Identify which cell holds the provided text, then report its [X, Y] central coordinate. 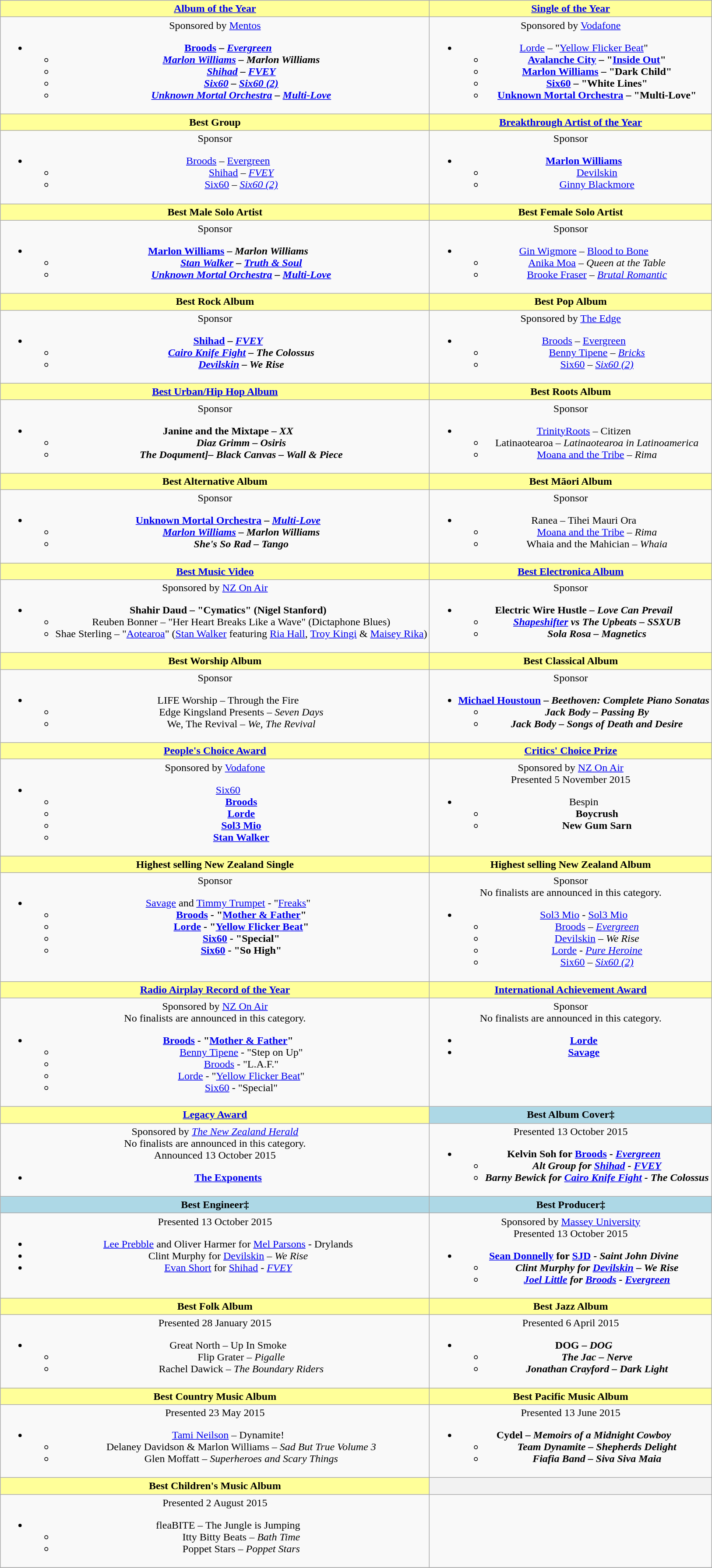
Best Female Solo Artist [571, 212]
SponsorMarlon WilliamsDevilskinGinny Blackmore [571, 167]
Best Male Solo Artist [215, 212]
People's Choice Award [215, 751]
Best Folk Album [215, 1306]
Presented 28 January 2015Great North – Up In SmokeFlip Grater – PigalleRachel Dawick – The Boundary Riders [215, 1351]
Best Rock Album [215, 302]
SponsorGin Wigmore – Blood to BoneAnika Moa – Queen at the TableBrooke Fraser – Brutal Romantic [571, 257]
Best Pacific Music Album [571, 1396]
Best Pop Album [571, 302]
Best Album Cover‡ [571, 1115]
Best Engineer‡ [215, 1205]
SponsorSavage and Timmy Trumpet - "Freaks"Broods - "Mother & Father"Lorde - "Yellow Flicker Beat"Six60 - "Special"Six60 - "So High" [215, 927]
Best Māori Album [571, 481]
International Achievement Award [571, 990]
Best Alternative Album [215, 481]
Presented 23 May 2015Tami Neilson – Dynamite!Delaney Davidson & Marlon Williams – Sad But True Volume 3Glen Moffatt – Superheroes and Scary Things [215, 1441]
SponsorElectric Wire Hustle – Love Can PrevailShapeshifter vs The Upbeats – SSXUBSola Rosa – Magnetics [571, 617]
Sponsored by The New Zealand HeraldNo finalists are announced in this category.Announced 13 October 2015The Exponents [215, 1159]
Best Jazz Album [571, 1306]
Best Producer‡ [571, 1205]
SponsorRanea – Tihei Mauri OraMoana and the Tribe – RimaWhaia and the Mahician – Whaia [571, 526]
SponsorMarlon Williams – Marlon WilliamsStan Walker – Truth & SoulUnknown Mortal Orchestra – Multi-Love [215, 257]
Best Electronica Album [571, 571]
Presented 13 October 2015Kelvin Soh for Broods - EvergreenAlt Group for Shihad - FVEYBarny Bewick for Cairo Knife Fight - The Colossus [571, 1159]
Sponsored by VodafoneSix60BroodsLordeSol3 MioStan Walker [215, 807]
Radio Airplay Record of the Year [215, 990]
Presented 2 August 2015fleaBITE – The Jungle is JumpingItty Bitty Beats – Bath TimePoppet Stars – Poppet Stars [215, 1531]
Sponsored by NZ On AirPresented 5 November 2015BespinBoycrushNew Gum Sarn [571, 807]
Presented 13 October 2015Lee Prebble and Oliver Harmer for Mel Parsons - DrylandsClint Murphy for Devilskin – We RiseEvan Short for Shihad - FVEY [215, 1255]
Best Urban/Hip Hop Album [215, 391]
Best Country Music Album [215, 1396]
SponsorUnknown Mortal Orchestra – Multi-LoveMarlon Williams – Marlon WilliamsShe's So Rad – Tango [215, 526]
Best Classical Album [571, 661]
Legacy Award [215, 1115]
Best Roots Album [571, 391]
Best Group [215, 122]
Breakthrough Artist of the Year [571, 122]
SponsorShihad – FVEYCairo Knife Fight – The ColossusDevilskin – We Rise [215, 347]
Single of the Year [571, 9]
SponsorJanine and the Mixtape – XXDiaz Grimm – OsirisThe Doqument]– Black Canvas – Wall & Piece [215, 436]
SponsorNo finalists are announced in this category.Sol3 Mio - Sol3 MioBroods – EvergreenDevilskin – We RiseLorde - Pure HeroineSix60 – Six60 (2) [571, 927]
Best Worship Album [215, 661]
SponsorBroods – EvergreenShihad – FVEYSix60 – Six60 (2) [215, 167]
Highest selling New Zealand Album [571, 864]
Presented 13 June 2015Cydel – Memoirs of a Midnight CowboyTeam Dynamite – Shepherds DelightFiafia Band – Siva Siva Maia [571, 1441]
Sponsored by The EdgeBroods – EvergreenBenny Tipene – BricksSix60 – Six60 (2) [571, 347]
SponsorMichael Houstoun – Beethoven: Complete Piano SonatasJack Body – Passing ByJack Body – Songs of Death and Desire [571, 706]
SponsorTrinityRoots – CitizenLatinaotearoa – Latinaotearoa in LatinoamericaMoana and the Tribe – Rima [571, 436]
Album of the Year [215, 9]
SponsorLIFE Worship – Through the FireEdge Kingsland Presents – Seven DaysWe, The Revival – We, The Revival [215, 706]
Critics' Choice Prize [571, 751]
Sponsored by MentosBroods – EvergreenMarlon Williams – Marlon WilliamsShihad – FVEYSix60 – Six60 (2)Unknown Mortal Orchestra – Multi-Love [215, 66]
Best Music Video [215, 571]
SponsorNo finalists are announced in this category.LordeSavage [571, 1052]
Presented 6 April 2015DOG – DOGThe Jac – NerveJonathan Crayford – Dark Light [571, 1351]
Best Children's Music Album [215, 1486]
Highest selling New Zealand Single [215, 864]
